Search for the cell housing the specified text and yield its (x, y) center coordinate. 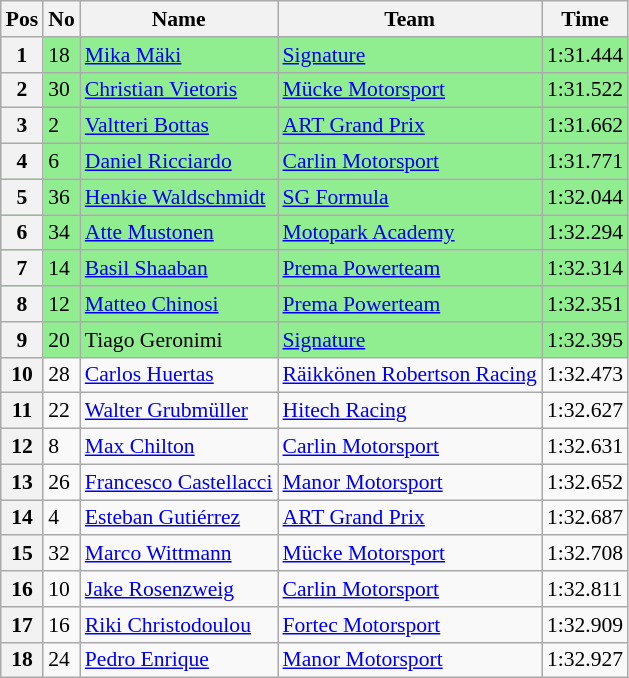
Riki Christodoulou (179, 625)
Basil Shaaban (179, 269)
SG Formula (410, 197)
28 (62, 375)
1:32.314 (585, 269)
Esteban Gutiérrez (179, 518)
1:32.294 (585, 233)
1:32.044 (585, 197)
1:32.708 (585, 554)
Tiago Geronimi (179, 340)
1:32.927 (585, 660)
24 (62, 660)
Fortec Motorsport (410, 625)
5 (22, 197)
22 (62, 411)
Time (585, 19)
1:31.771 (585, 162)
Francesco Castellacci (179, 482)
Henkie Waldschmidt (179, 197)
1:31.522 (585, 90)
13 (22, 482)
34 (62, 233)
Team (410, 19)
15 (22, 554)
Name (179, 19)
1:32.473 (585, 375)
Valtteri Bottas (179, 126)
1:31.444 (585, 55)
Mika Mäki (179, 55)
1:32.631 (585, 447)
Christian Vietoris (179, 90)
Matteo Chinosi (179, 304)
Atte Mustonen (179, 233)
Räikkönen Robertson Racing (410, 375)
1:32.687 (585, 518)
3 (22, 126)
Jake Rosenzweig (179, 589)
17 (22, 625)
No (62, 19)
Pos (22, 19)
Pedro Enrique (179, 660)
1:32.627 (585, 411)
9 (22, 340)
1:31.662 (585, 126)
1 (22, 55)
7 (22, 269)
Marco Wittmann (179, 554)
Hitech Racing (410, 411)
26 (62, 482)
11 (22, 411)
1:32.351 (585, 304)
30 (62, 90)
1:32.652 (585, 482)
Daniel Ricciardo (179, 162)
Motopark Academy (410, 233)
1:32.811 (585, 589)
Walter Grubmüller (179, 411)
20 (62, 340)
32 (62, 554)
Max Chilton (179, 447)
Carlos Huertas (179, 375)
1:32.395 (585, 340)
36 (62, 197)
1:32.909 (585, 625)
